Find where the given text appears and provide that cell's center as (X, Y) coordinate. 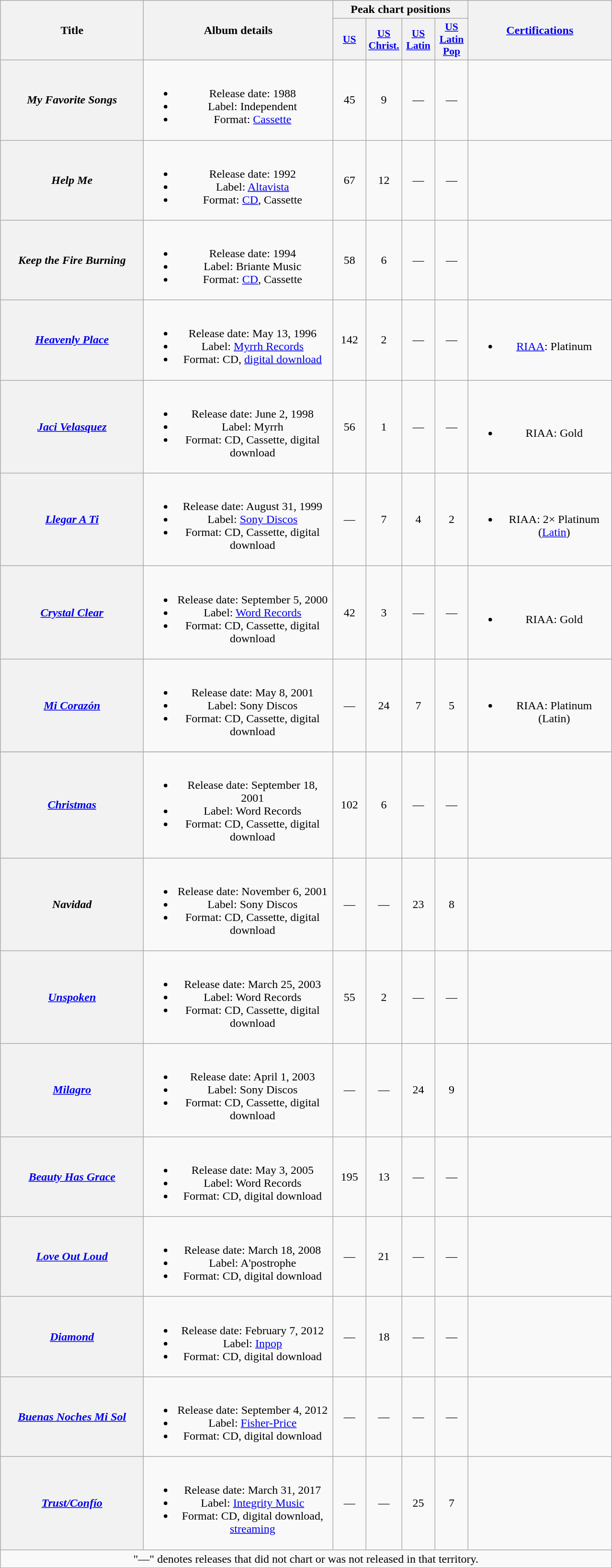
Heavenly Place (72, 340)
Release date: March 18, 2008Label: A'postropheFormat: CD, digital download (238, 1257)
Release date: March 25, 2003Label: Word RecordsFormat: CD, Cassette, digital download (238, 997)
18 (384, 1336)
Certifications (540, 31)
Trust/Confío (72, 1503)
21 (384, 1257)
Release date: February 7, 2012Label: InpopFormat: CD, digital download (238, 1336)
Album details (238, 31)
Love Out Loud (72, 1257)
RIAA: Platinum (Latin) (540, 705)
Christmas (72, 805)
23 (419, 904)
4 (419, 520)
Release date: 1992Label: AltavistaFormat: CD, Cassette (238, 180)
5 (452, 705)
RIAA: Platinum (540, 340)
Crystal Clear (72, 613)
Peak chart positions (400, 10)
Keep the Fire Burning (72, 261)
Release date: March 31, 2017Label: Integrity MusicFormat: CD, digital download, streaming (238, 1503)
US (350, 39)
Release date: May 13, 1996Label: Myrrh RecordsFormat: CD, digital download (238, 340)
8 (452, 904)
58 (350, 261)
RIAA: 2× Platinum (Latin) (540, 520)
US Latin Pop (452, 39)
Unspoken (72, 997)
67 (350, 180)
195 (350, 1176)
Release date: 1994Label: Briante MusicFormat: CD, Cassette (238, 261)
3 (384, 613)
Release date: June 2, 1998Label: MyrrhFormat: CD, Cassette, digital download (238, 427)
102 (350, 805)
42 (350, 613)
Jaci Velasquez (72, 427)
1 (384, 427)
Llegar A Ti (72, 520)
142 (350, 340)
My Favorite Songs (72, 100)
Release date: 1988Label: IndependentFormat: Cassette (238, 100)
Release date: September 18, 2001Label: Word RecordsFormat: CD, Cassette, digital download (238, 805)
Release date: May 3, 2005Label: Word RecordsFormat: CD, digital download (238, 1176)
Diamond (72, 1336)
Release date: May 8, 2001Label: Sony DiscosFormat: CD, Cassette, digital download (238, 705)
Milagro (72, 1090)
25 (419, 1503)
"—" denotes releases that did not chart or was not released in that territory. (306, 1559)
Help Me (72, 180)
Beauty Has Grace (72, 1176)
56 (350, 427)
Release date: September 4, 2012Label: Fisher-PriceFormat: CD, digital download (238, 1417)
Buenas Noches Mi Sol (72, 1417)
13 (384, 1176)
Release date: August 31, 1999Label: Sony DiscosFormat: CD, Cassette, digital download (238, 520)
Mi Corazón (72, 705)
Navidad (72, 904)
55 (350, 997)
US Christ. (384, 39)
Title (72, 31)
45 (350, 100)
Release date: November 6, 2001Label: Sony DiscosFormat: CD, Cassette, digital download (238, 904)
US Latin (419, 39)
Release date: April 1, 2003Label: Sony DiscosFormat: CD, Cassette, digital download (238, 1090)
12 (384, 180)
Release date: September 5, 2000Label: Word RecordsFormat: CD, Cassette, digital download (238, 613)
